Identify which cell holds the provided text, then report its (X, Y) central coordinate. 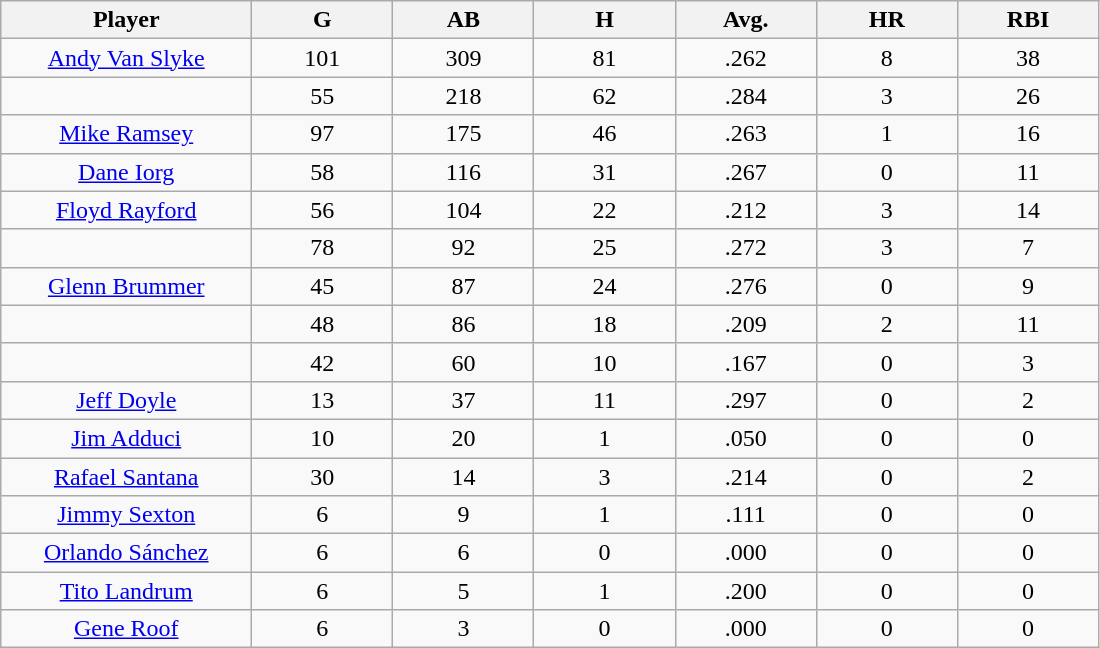
8 (886, 58)
58 (322, 172)
Player (126, 20)
.284 (746, 96)
92 (464, 248)
.297 (746, 400)
25 (604, 248)
37 (464, 400)
55 (322, 96)
.267 (746, 172)
Jim Adduci (126, 438)
62 (604, 96)
101 (322, 58)
.212 (746, 210)
.214 (746, 477)
G (322, 20)
Dane Iorg (126, 172)
Orlando Sánchez (126, 553)
AB (464, 20)
.111 (746, 515)
HR (886, 20)
45 (322, 286)
30 (322, 477)
26 (1028, 96)
Andy Van Slyke (126, 58)
7 (1028, 248)
Gene Roof (126, 629)
.167 (746, 362)
RBI (1028, 20)
81 (604, 58)
175 (464, 134)
86 (464, 324)
Tito Landrum (126, 591)
Glenn Brummer (126, 286)
104 (464, 210)
.276 (746, 286)
.200 (746, 591)
.050 (746, 438)
31 (604, 172)
78 (322, 248)
97 (322, 134)
48 (322, 324)
16 (1028, 134)
18 (604, 324)
38 (1028, 58)
Rafael Santana (126, 477)
42 (322, 362)
87 (464, 286)
116 (464, 172)
218 (464, 96)
Jeff Doyle (126, 400)
.263 (746, 134)
Floyd Rayford (126, 210)
Mike Ramsey (126, 134)
.262 (746, 58)
24 (604, 286)
22 (604, 210)
.272 (746, 248)
60 (464, 362)
Avg. (746, 20)
56 (322, 210)
.209 (746, 324)
Jimmy Sexton (126, 515)
13 (322, 400)
H (604, 20)
46 (604, 134)
309 (464, 58)
5 (464, 591)
20 (464, 438)
